Pinpoint the cell where the given text exists, returning its (x, y) midpoint coordinate. 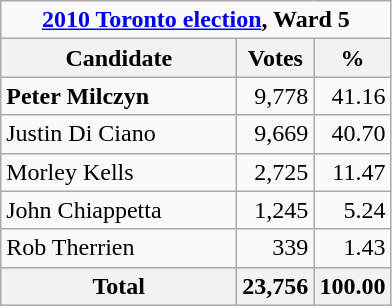
Candidate (119, 58)
2,725 (276, 172)
1.43 (352, 248)
9,669 (276, 134)
Total (119, 286)
Rob Therrien (119, 248)
5.24 (352, 210)
9,778 (276, 96)
Justin Di Ciano (119, 134)
2010 Toronto election, Ward 5 (196, 20)
40.70 (352, 134)
11.47 (352, 172)
23,756 (276, 286)
% (352, 58)
1,245 (276, 210)
41.16 (352, 96)
Votes (276, 58)
339 (276, 248)
Morley Kells (119, 172)
Peter Milczyn (119, 96)
John Chiappetta (119, 210)
100.00 (352, 286)
